Scan for the cell matching the given text and deliver its (X, Y) coordinate at center. 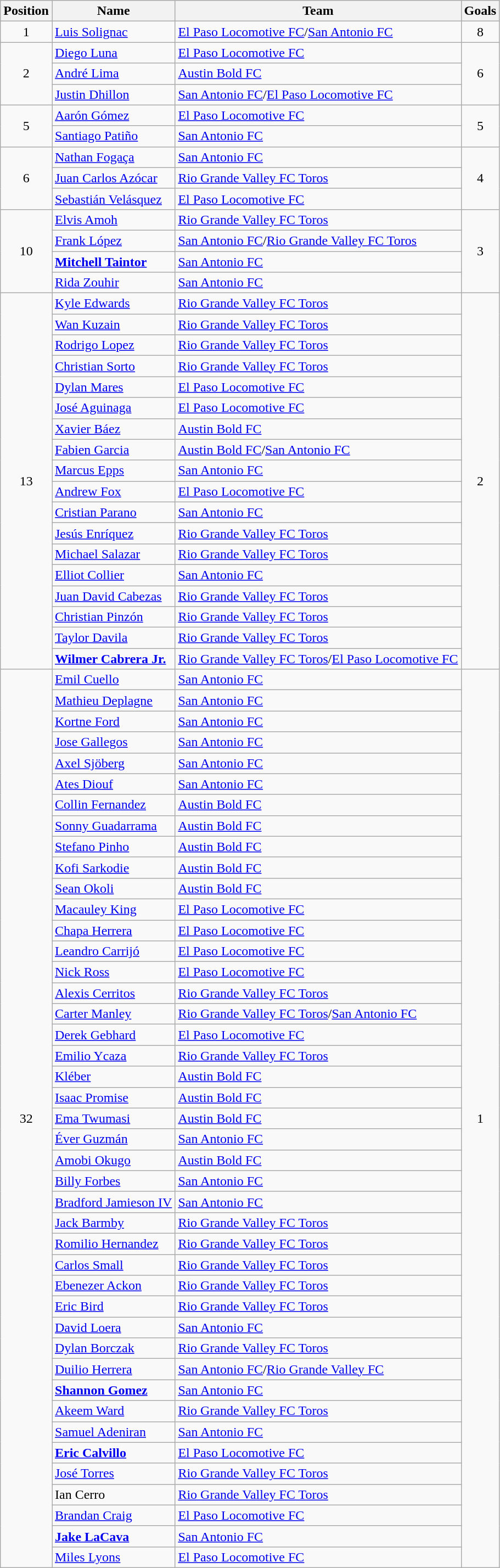
Leandro Carrijó (113, 951)
Mitchell Taintor (113, 262)
Bradford Jamieson IV (113, 1202)
Nick Ross (113, 972)
Axel Sjöberg (113, 763)
Collin Fernandez (113, 805)
Jesús Enríquez (113, 533)
Miles Lyons (113, 1557)
Christian Pinzón (113, 617)
Mathieu Deplagne (113, 701)
Duilio Herrera (113, 1369)
Jake LaCava (113, 1536)
Wan Kuzain (113, 324)
Team (318, 11)
Nathan Fogaça (113, 157)
Jose Gallegos (113, 742)
Kléber (113, 1077)
Éver Guzmán (113, 1139)
Sean Okoli (113, 888)
Ebenezer Ackon (113, 1286)
Austin Bold FC/San Antonio FC (318, 450)
Ema Twumasi (113, 1118)
Dylan Borczak (113, 1348)
Isaac Promise (113, 1097)
Emilio Ycaza (113, 1056)
Sonny Guadarrama (113, 826)
San Antonio FC/El Paso Locomotive FC (318, 94)
Wilmer Cabrera Jr. (113, 659)
Name (113, 11)
Juan Carlos Azócar (113, 178)
Derek Gebhard (113, 1035)
13 (26, 481)
Macauley King (113, 909)
32 (26, 1119)
Stefano Pinho (113, 847)
Ates Diouf (113, 784)
Kortne Ford (113, 721)
Santiago Patiño (113, 136)
Rio Grande Valley FC Toros/El Paso Locomotive FC (318, 659)
Akeem Ward (113, 1411)
Emil Cuello (113, 680)
Jack Barmby (113, 1223)
Xavier Báez (113, 429)
Kofi Sarkodie (113, 867)
El Paso Locomotive FC/San Antonio FC (318, 32)
Goals (480, 11)
Luis Solignac (113, 32)
10 (26, 251)
Rida Zouhir (113, 283)
Carlos Small (113, 1264)
Romilio Hernandez (113, 1244)
8 (480, 32)
Elliot Collier (113, 575)
Eric Bird (113, 1307)
San Antonio FC/Rio Grande Valley FC (318, 1369)
Brandan Craig (113, 1515)
Kyle Edwards (113, 304)
Michael Salazar (113, 554)
Andrew Fox (113, 491)
4 (480, 178)
Amobi Okugo (113, 1160)
Diego Luna (113, 53)
Rodrigo Lopez (113, 345)
Samuel Adeniran (113, 1432)
José Aguinaga (113, 408)
Rio Grande Valley FC Toros/San Antonio FC (318, 1014)
David Loera (113, 1328)
Position (26, 11)
Ian Cerro (113, 1494)
Shannon Gomez (113, 1390)
Carter Manley (113, 1014)
Eric Calvillo (113, 1453)
Frank López (113, 240)
Aarón Gómez (113, 115)
José Torres (113, 1474)
San Antonio FC/Rio Grande Valley FC Toros (318, 240)
Justin Dhillon (113, 94)
Juan David Cabezas (113, 596)
Elvis Amoh (113, 220)
Christian Sorto (113, 366)
Taylor Davila (113, 638)
Billy Forbes (113, 1181)
Dylan Mares (113, 387)
Sebastián Velásquez (113, 199)
André Lima (113, 74)
Chapa Herrera (113, 931)
Cristian Parano (113, 512)
3 (480, 251)
Fabien Garcia (113, 450)
Marcus Epps (113, 471)
Alexis Cerritos (113, 993)
